Pinpoint the cell where the given text exists, returning its [X, Y] midpoint coordinate. 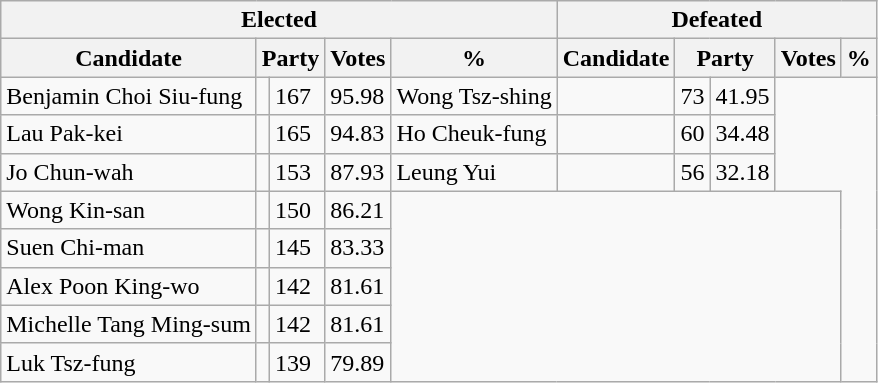
145 [296, 248]
94.83 [358, 134]
79.89 [358, 362]
41.95 [742, 96]
87.93 [358, 172]
150 [296, 210]
Defeated [716, 20]
Wong Kin-san [129, 210]
Benjamin Choi Siu-fung [129, 96]
56 [692, 172]
83.33 [358, 248]
167 [296, 96]
Luk Tsz-fung [129, 362]
73 [692, 96]
Ho Cheuk-fung [474, 134]
Alex Poon King-wo [129, 286]
32.18 [742, 172]
Lau Pak-kei [129, 134]
Jo Chun-wah [129, 172]
165 [296, 134]
153 [296, 172]
60 [692, 134]
Suen Chi-man [129, 248]
Leung Yui [474, 172]
Wong Tsz-shing [474, 96]
95.98 [358, 96]
Elected [279, 20]
34.48 [742, 134]
139 [296, 362]
Michelle Tang Ming-sum [129, 324]
86.21 [358, 210]
